Detect which cell encompasses the target text, then output its [X, Y] center coordinate. 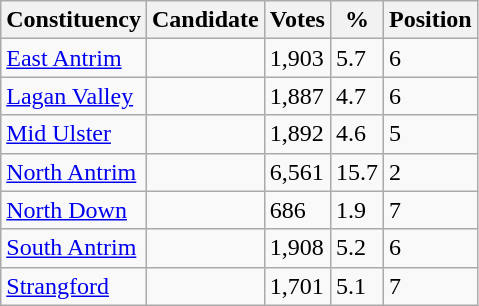
Strangford [74, 286]
1,701 [297, 286]
East Antrim [74, 58]
1,903 [297, 58]
Lagan Valley [74, 96]
4.7 [356, 96]
5.1 [356, 286]
1,908 [297, 248]
1,892 [297, 134]
Candidate [205, 20]
South Antrim [74, 248]
2 [430, 172]
5.7 [356, 58]
Constituency [74, 20]
686 [297, 210]
1,887 [297, 96]
Votes [297, 20]
5.2 [356, 248]
North Antrim [74, 172]
Position [430, 20]
15.7 [356, 172]
5 [430, 134]
6,561 [297, 172]
1.9 [356, 210]
North Down [74, 210]
% [356, 20]
4.6 [356, 134]
Mid Ulster [74, 134]
